Determine the (X, Y) coordinate at the center of the cell enclosing the given text.  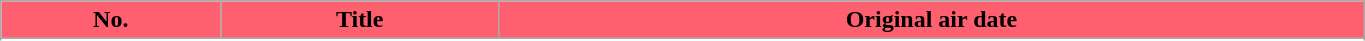
No. (111, 20)
Original air date (932, 20)
Title (360, 20)
